Determine the [x, y] coordinate at the center of the cell enclosing the given text.  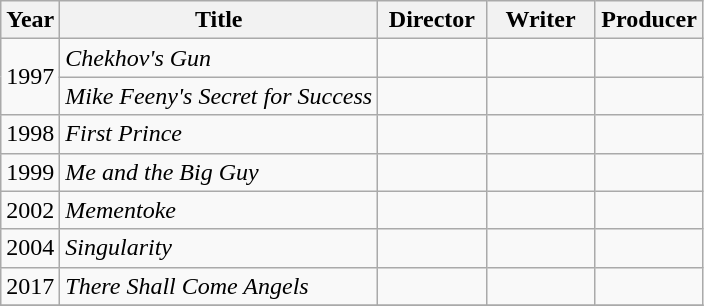
Title [219, 20]
First Prince [219, 134]
Mike Feeny's Secret for Success [219, 96]
Year [30, 20]
1999 [30, 172]
2017 [30, 286]
Director [432, 20]
Writer [540, 20]
2004 [30, 248]
Chekhov's Gun [219, 58]
1997 [30, 77]
Me and the Big Guy [219, 172]
1998 [30, 134]
Singularity [219, 248]
Mementoke [219, 210]
Producer [650, 20]
There Shall Come Angels [219, 286]
2002 [30, 210]
